For the text-containing cell, return its midpoint in [X, Y] coordinate format. 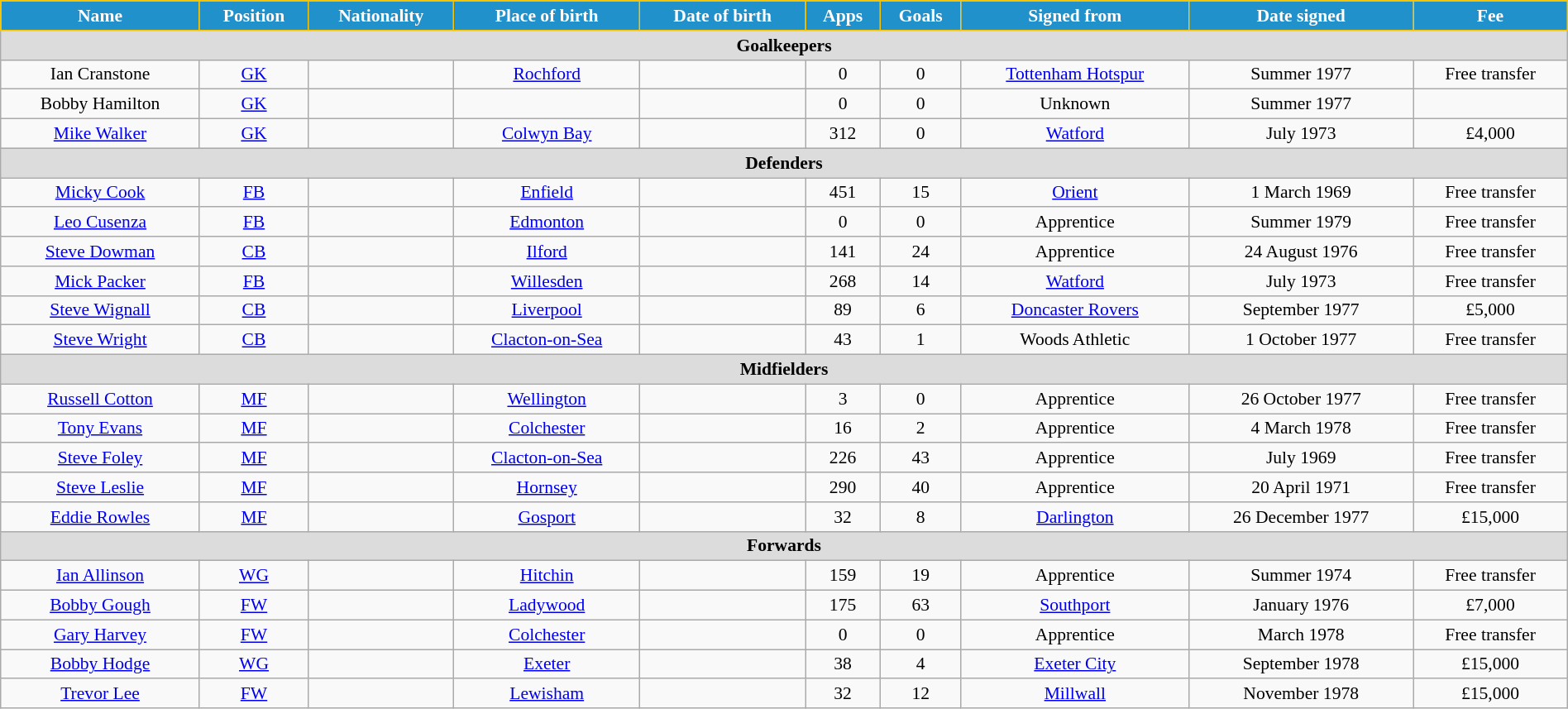
12 [920, 694]
Summer 1974 [1302, 576]
Signed from [1075, 16]
2 [920, 429]
Micky Cook [101, 193]
38 [843, 664]
Lewisham [547, 694]
Summer 1979 [1302, 223]
14 [920, 281]
8 [920, 517]
1 October 1977 [1302, 340]
Wellington [547, 399]
Eddie Rowles [101, 517]
Edmonton [547, 223]
63 [920, 606]
Date signed [1302, 16]
Hornsey [547, 487]
Nationality [381, 16]
4 [920, 664]
16 [843, 429]
24 August 1976 [1302, 252]
Doncaster Rovers [1075, 310]
Exeter [547, 664]
24 [920, 252]
226 [843, 458]
£4,000 [1490, 134]
20 April 1971 [1302, 487]
15 [920, 193]
Forwards [784, 546]
September 1977 [1302, 310]
159 [843, 576]
1 [920, 340]
March 1978 [1302, 635]
Darlington [1075, 517]
141 [843, 252]
Exeter City [1075, 664]
Bobby Gough [101, 606]
Mick Packer [101, 281]
Steve Leslie [101, 487]
Tony Evans [101, 429]
Steve Foley [101, 458]
Unknown [1075, 104]
Enfield [547, 193]
Rochford [547, 74]
268 [843, 281]
£5,000 [1490, 310]
175 [843, 606]
1 March 1969 [1302, 193]
Willesden [547, 281]
Bobby Hodge [101, 664]
Ilford [547, 252]
Steve Wignall [101, 310]
Orient [1075, 193]
6 [920, 310]
£7,000 [1490, 606]
Date of birth [722, 16]
Fee [1490, 16]
Liverpool [547, 310]
Steve Dowman [101, 252]
Ian Cranstone [101, 74]
Trevor Lee [101, 694]
Gary Harvey [101, 635]
Woods Athletic [1075, 340]
4 March 1978 [1302, 429]
July 1969 [1302, 458]
Apps [843, 16]
Southport [1075, 606]
Ladywood [547, 606]
Position [253, 16]
451 [843, 193]
Bobby Hamilton [101, 104]
Mike Walker [101, 134]
Russell Cotton [101, 399]
January 1976 [1302, 606]
Steve Wright [101, 340]
89 [843, 310]
Gosport [547, 517]
290 [843, 487]
Midfielders [784, 370]
Place of birth [547, 16]
Defenders [784, 163]
Name [101, 16]
26 December 1977 [1302, 517]
Colwyn Bay [547, 134]
September 1978 [1302, 664]
40 [920, 487]
November 1978 [1302, 694]
Goals [920, 16]
Goalkeepers [784, 46]
Leo Cusenza [101, 223]
Tottenham Hotspur [1075, 74]
Hitchin [547, 576]
19 [920, 576]
312 [843, 134]
Ian Allinson [101, 576]
3 [843, 399]
26 October 1977 [1302, 399]
Millwall [1075, 694]
